Capture the cell that displays the provided text and extract its (x, y) central coordinate. 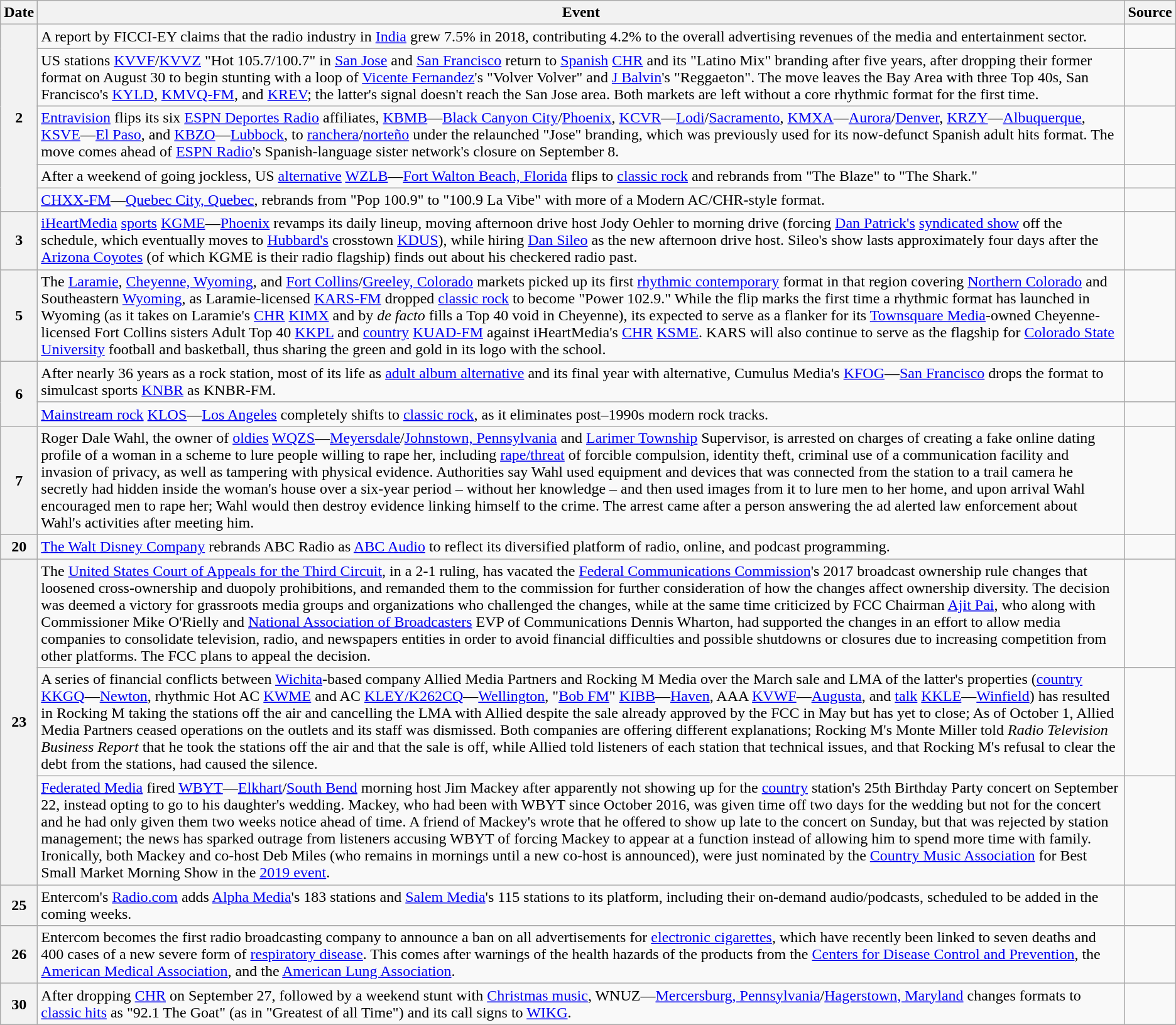
25 (19, 906)
6 (19, 393)
30 (19, 1004)
7 (19, 480)
26 (19, 955)
Mainstream rock KLOS—Los Angeles completely shifts to classic rock, as it eliminates post–1990s modern rock tracks. (581, 414)
20 (19, 546)
23 (19, 722)
Date (19, 13)
2 (19, 118)
Source (1150, 13)
Event (581, 13)
CHXX-FM—Quebec City, Quebec, rebrands from "Pop 100.9" to "100.9 La Vibe" with more of a Modern AC/CHR-style format. (581, 200)
5 (19, 315)
3 (19, 241)
The Walt Disney Company rebrands ABC Radio as ABC Audio to reflect its diversified platform of radio, online, and podcast programming. (581, 546)
After a weekend of going jockless, US alternative WZLB—Fort Walton Beach, Florida flips to classic rock and rebrands from "The Blaze" to "The Shark." (581, 176)
